Search for the cell housing the specified text and yield its [x, y] center coordinate. 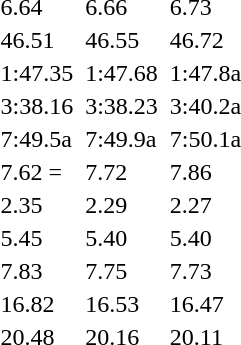
7:49.9a [122, 139]
46.55 [122, 40]
3:38.23 [122, 106]
1:47.68 [122, 73]
7.75 [122, 271]
2.29 [122, 205]
7.72 [122, 172]
16.53 [122, 304]
5.40 [122, 238]
